Locate the cell with the specified text and output its [X, Y] center coordinate. 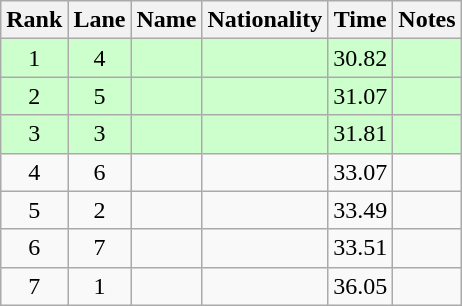
Rank [34, 20]
Notes [427, 20]
33.49 [360, 210]
33.51 [360, 248]
33.07 [360, 172]
Nationality [265, 20]
Lane [100, 20]
31.81 [360, 134]
36.05 [360, 286]
30.82 [360, 58]
Name [166, 20]
31.07 [360, 96]
Time [360, 20]
